Pinpoint the cell where the given text exists, returning its [X, Y] midpoint coordinate. 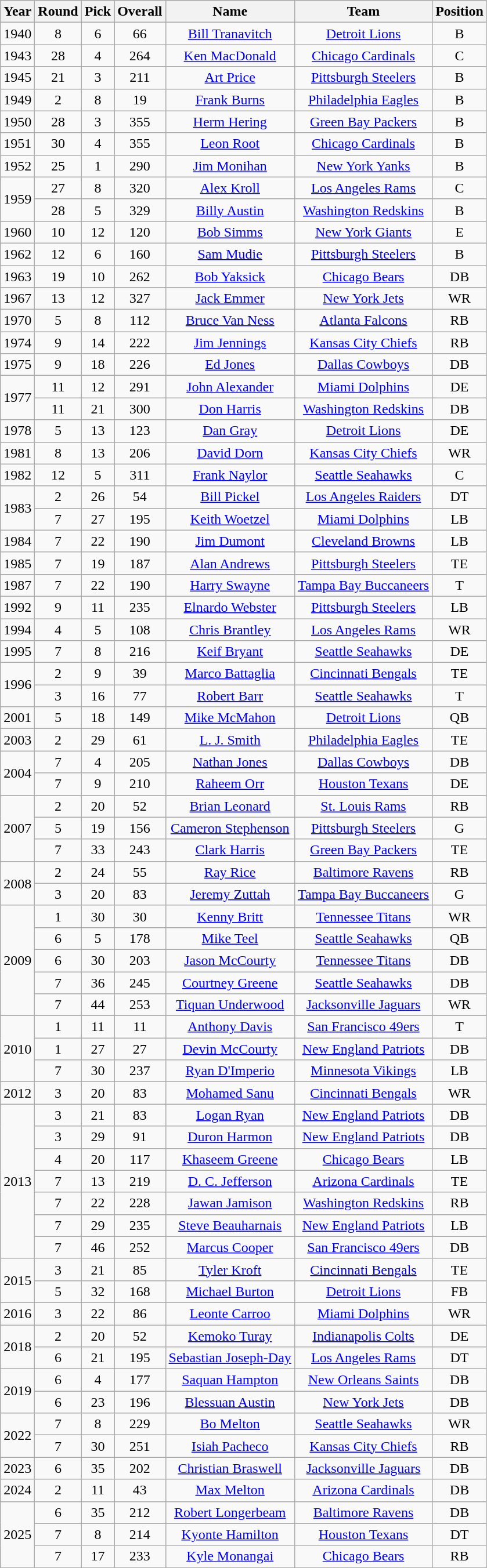
Kemoko Turay [230, 1335]
2018 [17, 1346]
2024 [17, 1490]
196 [140, 1402]
Saquan Hampton [230, 1380]
Ryan D'Imperio [230, 1071]
Pick [98, 12]
Nathan Jones [230, 762]
Dan Gray [230, 431]
120 [140, 232]
61 [140, 740]
E [460, 232]
36 [98, 983]
26 [98, 497]
211 [140, 78]
Frank Burns [230, 100]
Keith Woetzel [230, 519]
214 [140, 1534]
Bruce Van Ness [230, 321]
25 [58, 166]
216 [140, 652]
2022 [17, 1435]
Jawan Jamison [230, 1203]
251 [140, 1446]
156 [140, 828]
24 [98, 872]
1952 [17, 166]
Keif Bryant [230, 652]
203 [140, 960]
2016 [17, 1313]
Indianapolis Colts [363, 1335]
L. J. Smith [230, 740]
Blessuan Austin [230, 1402]
Bob Yaksick [230, 277]
Isiah Pacheco [230, 1446]
New York Yanks [363, 166]
1949 [17, 100]
Atlanta Falcons [363, 321]
1994 [17, 629]
Michael Burton [230, 1291]
Alan Andrews [230, 563]
Position [460, 12]
112 [140, 321]
117 [140, 1159]
Jim Monihan [230, 166]
1974 [17, 343]
Kyle Monangai [230, 1556]
St. Louis Rams [363, 806]
Mohamed Sanu [230, 1093]
1951 [17, 144]
108 [140, 629]
229 [140, 1424]
Marcus Cooper [230, 1247]
222 [140, 343]
Courtney Greene [230, 983]
Harry Swayne [230, 585]
Bill Pickel [230, 497]
1977 [17, 398]
202 [140, 1468]
1963 [17, 277]
233 [140, 1556]
Ed Jones [230, 365]
Bo Melton [230, 1424]
1995 [17, 652]
66 [140, 34]
Overall [140, 12]
Los Angeles Raiders [363, 497]
44 [98, 1005]
Jason McCourty [230, 960]
327 [140, 299]
Don Harris [230, 409]
Year [17, 12]
Jim Jennings [230, 343]
1975 [17, 365]
Art Price [230, 78]
17 [98, 1556]
Kenny Britt [230, 916]
Sam Mudie [230, 254]
55 [140, 872]
Ken MacDonald [230, 56]
Steve Beauharnais [230, 1225]
1943 [17, 56]
Leon Root [230, 144]
77 [140, 696]
Robert Longerbeam [230, 1512]
237 [140, 1071]
1992 [17, 607]
Sebastian Joseph-Day [230, 1358]
187 [140, 563]
1996 [17, 685]
245 [140, 983]
2003 [17, 740]
Elnardo Webster [230, 607]
206 [140, 453]
Bill Tranavitch [230, 34]
1967 [17, 299]
329 [140, 210]
Tiquan Underwood [230, 1005]
Billy Austin [230, 210]
Mike Teel [230, 938]
1945 [17, 78]
Frank Naylor [230, 475]
2009 [17, 960]
300 [140, 409]
Christian Braswell [230, 1468]
FB [460, 1291]
226 [140, 365]
Raheem Orr [230, 784]
2013 [17, 1181]
43 [140, 1490]
54 [140, 497]
Robert Barr [230, 696]
New York Giants [363, 232]
178 [140, 938]
John Alexander [230, 387]
291 [140, 387]
Devin McCourty [230, 1049]
D. C. Jefferson [230, 1181]
85 [140, 1269]
205 [140, 762]
Tyler Kroft [230, 1269]
1978 [17, 431]
Jim Dumont [230, 541]
2023 [17, 1468]
Duron Harmon [230, 1137]
212 [140, 1512]
262 [140, 277]
2010 [17, 1049]
Anthony Davis [230, 1027]
320 [140, 188]
New Orleans Saints [363, 1380]
91 [140, 1137]
Team [363, 12]
86 [140, 1313]
Ray Rice [230, 872]
Bob Simms [230, 232]
Jack Emmer [230, 299]
2015 [17, 1280]
1982 [17, 475]
160 [140, 254]
Jeremy Zuttah [230, 894]
Logan Ryan [230, 1115]
16 [98, 696]
1940 [17, 34]
23 [98, 1402]
Khaseem Greene [230, 1159]
219 [140, 1181]
1962 [17, 254]
2019 [17, 1391]
1985 [17, 563]
Round [58, 12]
2012 [17, 1093]
123 [140, 431]
2001 [17, 718]
149 [140, 718]
2007 [17, 828]
Alex Kroll [230, 188]
177 [140, 1380]
252 [140, 1247]
Max Melton [230, 1490]
Mike McMahon [230, 718]
2025 [17, 1534]
1984 [17, 541]
1970 [17, 321]
1987 [17, 585]
1981 [17, 453]
Cleveland Browns [363, 541]
1960 [17, 232]
311 [140, 475]
2004 [17, 773]
Clark Harris [230, 850]
1950 [17, 122]
264 [140, 56]
Cameron Stephenson [230, 828]
Brian Leonard [230, 806]
Kyonte Hamilton [230, 1534]
253 [140, 1005]
Herm Hering [230, 122]
Minnesota Vikings [363, 1071]
1959 [17, 199]
Marco Battaglia [230, 674]
33 [98, 850]
290 [140, 166]
46 [98, 1247]
168 [140, 1291]
David Dorn [230, 453]
32 [98, 1291]
1983 [17, 508]
39 [140, 674]
Chris Brantley [230, 629]
Leonte Carroo [230, 1313]
2008 [17, 883]
210 [140, 784]
243 [140, 850]
Name [230, 12]
14 [98, 343]
228 [140, 1203]
